Provide the (x, y) coordinate of the cell's center where the given text is located.  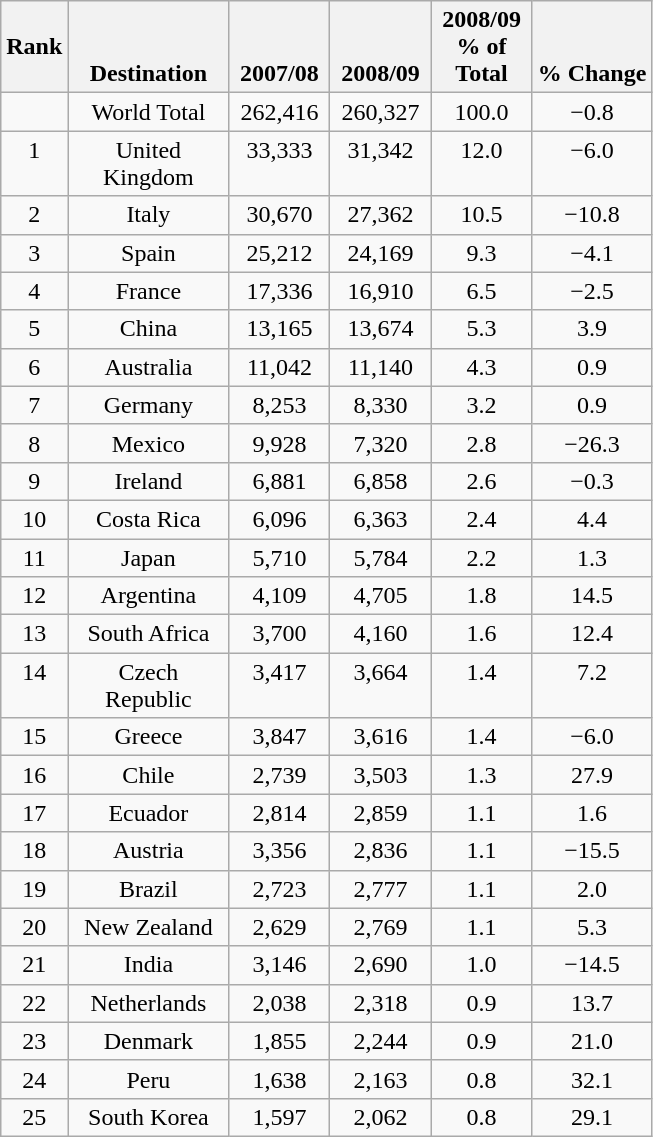
Ireland (148, 481)
−10.8 (592, 215)
1,855 (280, 1041)
11 (34, 557)
11,140 (380, 367)
2,038 (280, 1003)
2.0 (592, 889)
2,814 (280, 813)
4,705 (380, 596)
18 (34, 851)
3,146 (280, 965)
2,244 (380, 1041)
France (148, 291)
13,165 (280, 329)
12 (34, 596)
4,160 (380, 634)
Rank (34, 47)
3,847 (280, 737)
3,417 (280, 686)
24,169 (380, 253)
2,777 (380, 889)
16 (34, 775)
23 (34, 1041)
8,330 (380, 405)
3.2 (482, 405)
4.3 (482, 367)
9,928 (280, 443)
South Africa (148, 634)
2.4 (482, 519)
India (148, 965)
10 (34, 519)
% Change (592, 47)
2,836 (380, 851)
4 (34, 291)
Denmark (148, 1041)
17,336 (280, 291)
Spain (148, 253)
New Zealand (148, 927)
32.1 (592, 1079)
7.2 (592, 686)
5,710 (280, 557)
Australia (148, 367)
262,416 (280, 112)
2,739 (280, 775)
1.0 (482, 965)
13 (34, 634)
Costa Rica (148, 519)
10.5 (482, 215)
Netherlands (148, 1003)
Chile (148, 775)
2,859 (380, 813)
100.0 (482, 112)
2,723 (280, 889)
United Kingdom (148, 164)
World Total (148, 112)
−14.5 (592, 965)
27.9 (592, 775)
12.0 (482, 164)
24 (34, 1079)
−0.8 (592, 112)
15 (34, 737)
8,253 (280, 405)
33,333 (280, 164)
14 (34, 686)
−15.5 (592, 851)
16,910 (380, 291)
3 (34, 253)
260,327 (380, 112)
6 (34, 367)
Ecuador (148, 813)
Peru (148, 1079)
3,356 (280, 851)
2 (34, 215)
Italy (148, 215)
22 (34, 1003)
7 (34, 405)
2008/09 (380, 47)
21 (34, 965)
25,212 (280, 253)
3,700 (280, 634)
Destination (148, 47)
1,638 (280, 1079)
2.2 (482, 557)
2,690 (380, 965)
7,320 (380, 443)
14.5 (592, 596)
9 (34, 481)
Argentina (148, 596)
13.7 (592, 1003)
5,784 (380, 557)
2008/09 % of Total (482, 47)
Germany (148, 405)
2007/08 (280, 47)
China (148, 329)
1 (34, 164)
2,318 (380, 1003)
Greece (148, 737)
8 (34, 443)
19 (34, 889)
17 (34, 813)
20 (34, 927)
30,670 (280, 215)
2.8 (482, 443)
2,062 (380, 1117)
6,858 (380, 481)
21.0 (592, 1041)
3,616 (380, 737)
12.4 (592, 634)
Austria (148, 851)
13,674 (380, 329)
−4.1 (592, 253)
3,503 (380, 775)
South Korea (148, 1117)
2,629 (280, 927)
9.3 (482, 253)
3,664 (380, 686)
6.5 (482, 291)
1,597 (280, 1117)
Czech Republic (148, 686)
−0.3 (592, 481)
4.4 (592, 519)
3.9 (592, 329)
2,163 (380, 1079)
1.8 (482, 596)
6,363 (380, 519)
Brazil (148, 889)
25 (34, 1117)
5 (34, 329)
2,769 (380, 927)
11,042 (280, 367)
2.6 (482, 481)
6,881 (280, 481)
6,096 (280, 519)
Japan (148, 557)
27,362 (380, 215)
29.1 (592, 1117)
31,342 (380, 164)
−26.3 (592, 443)
−2.5 (592, 291)
Mexico (148, 443)
4,109 (280, 596)
